Detect which cell encompasses the target text, then output its (X, Y) center coordinate. 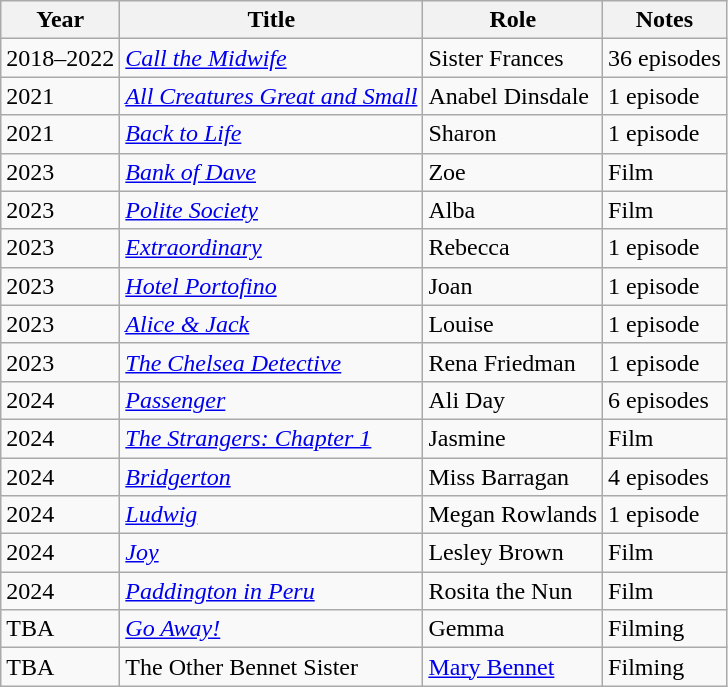
Bridgerton (272, 477)
Anabel Dinsdale (513, 96)
Louise (513, 324)
Role (513, 20)
Rebecca (513, 248)
4 episodes (665, 477)
Zoe (513, 172)
Alba (513, 210)
Mary Bennet (513, 667)
Miss Barragan (513, 477)
Bank of Dave (272, 172)
All Creatures Great and Small (272, 96)
Rosita the Nun (513, 591)
Polite Society (272, 210)
Jasmine (513, 438)
Title (272, 20)
Extraordinary (272, 248)
Gemma (513, 629)
The Chelsea Detective (272, 362)
Megan Rowlands (513, 515)
Notes (665, 20)
Back to Life (272, 134)
Hotel Portofino (272, 286)
The Strangers: Chapter 1 (272, 438)
The Other Bennet Sister (272, 667)
Lesley Brown (513, 553)
Ali Day (513, 400)
Joan (513, 286)
Alice & Jack (272, 324)
Passenger (272, 400)
6 episodes (665, 400)
Rena Friedman (513, 362)
2018–2022 (60, 58)
36 episodes (665, 58)
Joy (272, 553)
Sharon (513, 134)
Go Away! (272, 629)
Ludwig (272, 515)
Sister Frances (513, 58)
Year (60, 20)
Paddington in Peru (272, 591)
Call the Midwife (272, 58)
